Find where the given text appears and provide that cell's center as (x, y) coordinate. 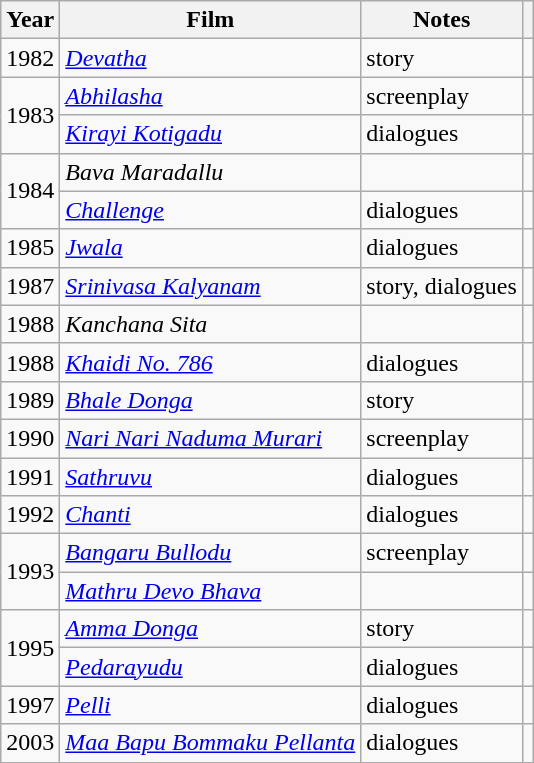
Mathru Devo Bhava (210, 591)
Bava Maradallu (210, 172)
1990 (30, 438)
1992 (30, 515)
1984 (30, 191)
1993 (30, 572)
1985 (30, 248)
Kanchana Sita (210, 324)
Pedarayudu (210, 667)
Challenge (210, 210)
1997 (30, 705)
Bangaru Bullodu (210, 553)
story, dialogues (442, 286)
Abhilasha (210, 96)
1987 (30, 286)
Year (30, 20)
Kirayi Kotigadu (210, 134)
Amma Donga (210, 629)
Film (210, 20)
1995 (30, 648)
Sathruvu (210, 477)
1989 (30, 400)
Chanti (210, 515)
Notes (442, 20)
Srinivasa Kalyanam (210, 286)
Maa Bapu Bommaku Pellanta (210, 743)
Khaidi No. 786 (210, 362)
Nari Nari Naduma Murari (210, 438)
Devatha (210, 58)
1991 (30, 477)
1983 (30, 115)
1982 (30, 58)
Jwala (210, 248)
Bhale Donga (210, 400)
Pelli (210, 705)
2003 (30, 743)
